Provide the (X, Y) coordinate of the cell's center where the given text is located.  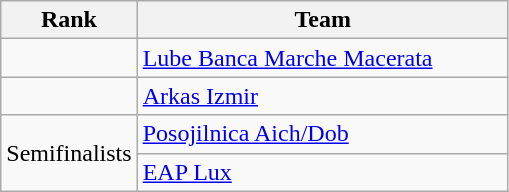
Lube Banca Marche Macerata (322, 58)
Rank (69, 20)
Posojilnica Aich/Dob (322, 134)
Semifinalists (69, 153)
Team (322, 20)
Arkas Izmir (322, 96)
EAP Lux (322, 172)
